Detect which cell encompasses the target text, then output its [x, y] center coordinate. 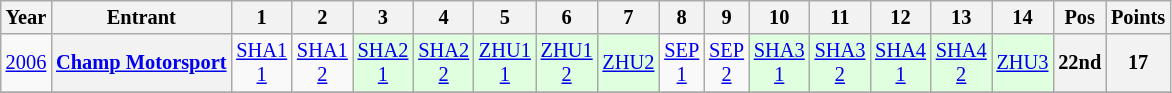
2006 [26, 63]
Year [26, 17]
Champ Motorsport [141, 63]
13 [962, 17]
2 [322, 17]
7 [629, 17]
SHA42 [962, 63]
SHA21 [384, 63]
SHA32 [840, 63]
10 [780, 17]
4 [444, 17]
SEP2 [726, 63]
ZHU2 [629, 63]
SHA12 [322, 63]
ZHU11 [505, 63]
9 [726, 17]
1 [262, 17]
12 [900, 17]
6 [567, 17]
5 [505, 17]
SHA31 [780, 63]
SEP1 [682, 63]
Points [1138, 17]
17 [1138, 63]
Pos [1080, 17]
11 [840, 17]
SHA22 [444, 63]
SHA11 [262, 63]
22nd [1080, 63]
ZHU12 [567, 63]
Entrant [141, 17]
ZHU3 [1023, 63]
14 [1023, 17]
SHA41 [900, 63]
3 [384, 17]
8 [682, 17]
